Find where the given text appears and provide that cell's center as [x, y] coordinate. 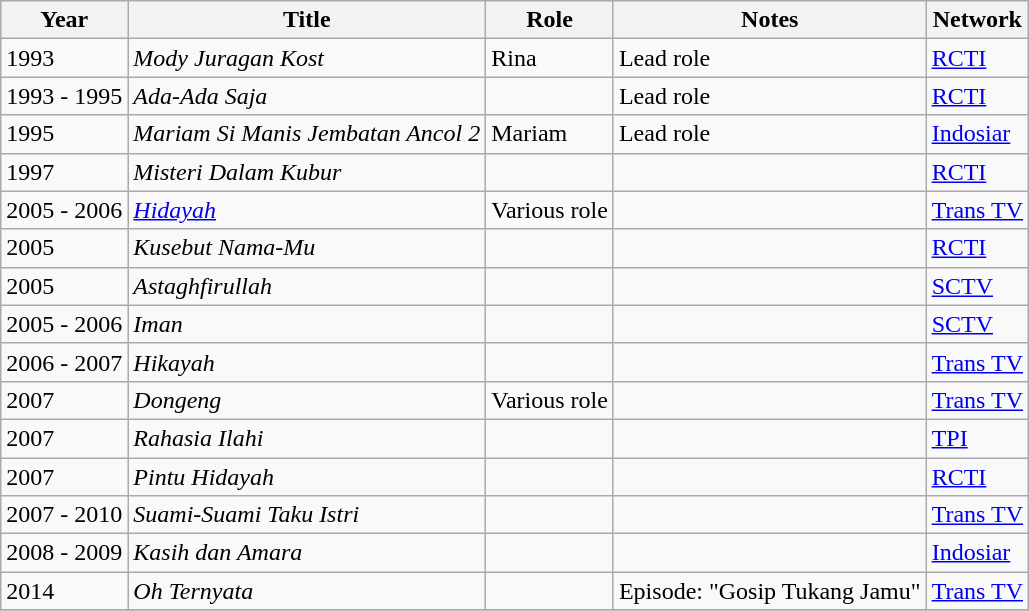
Suami-Suami Taku Istri [307, 515]
Ada-Ada Saja [307, 96]
1993 - 1995 [64, 96]
2008 - 2009 [64, 553]
Kasih dan Amara [307, 553]
Oh Ternyata [307, 591]
2006 - 2007 [64, 362]
Episode: "Gosip Tukang Jamu" [770, 591]
Rahasia Ilahi [307, 438]
Title [307, 20]
Rina [550, 58]
Misteri Dalam Kubur [307, 172]
Year [64, 20]
Astaghfirullah [307, 286]
1997 [64, 172]
1993 [64, 58]
2014 [64, 591]
Iman [307, 324]
Hikayah [307, 362]
TPI [977, 438]
Network [977, 20]
Role [550, 20]
Mariam [550, 134]
Dongeng [307, 400]
Mody Juragan Kost [307, 58]
Hidayah [307, 210]
Notes [770, 20]
1995 [64, 134]
Pintu Hidayah [307, 477]
Mariam Si Manis Jembatan Ancol 2 [307, 134]
Kusebut Nama-Mu [307, 248]
2007 - 2010 [64, 515]
